Extract the [X, Y] coordinate from the center of the cell holding the provided text.  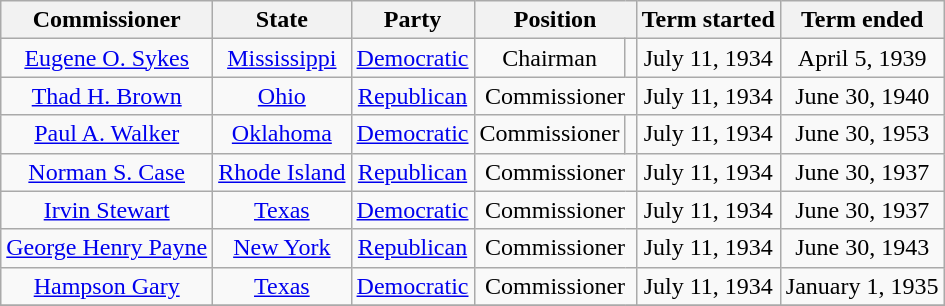
April 5, 1939 [862, 58]
June 30, 1943 [862, 248]
Term started [708, 20]
George Henry Payne [107, 248]
Rhode Island [282, 172]
Irvin Stewart [107, 210]
Eugene O. Sykes [107, 58]
Ohio [282, 96]
June 30, 1940 [862, 96]
Position [555, 20]
Party [412, 20]
January 1, 1935 [862, 286]
Hampson Gary [107, 286]
State [282, 20]
Term ended [862, 20]
Mississippi [282, 58]
Chairman [550, 58]
June 30, 1953 [862, 134]
Thad H. Brown [107, 96]
Paul A. Walker [107, 134]
Oklahoma [282, 134]
Norman S. Case [107, 172]
New York [282, 248]
